Pinpoint the cell where the given text exists, returning its (x, y) midpoint coordinate. 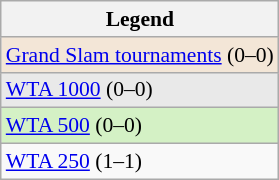
Legend (140, 19)
Grand Slam tournaments (0–0) (140, 55)
WTA 500 (0–0) (140, 126)
WTA 1000 (0–0) (140, 90)
WTA 250 (1–1) (140, 162)
